Return (X, Y) of the center of cell containing provided text 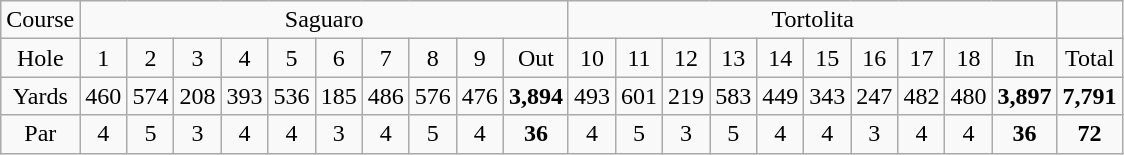
11 (638, 58)
Hole (40, 58)
393 (244, 96)
583 (734, 96)
536 (292, 96)
343 (828, 96)
Yards (40, 96)
486 (386, 96)
9 (480, 58)
219 (686, 96)
14 (780, 58)
Saguaro (324, 20)
12 (686, 58)
208 (198, 96)
476 (480, 96)
In (1024, 58)
Course (40, 20)
482 (922, 96)
460 (104, 96)
Tortolita (812, 20)
72 (1090, 134)
601 (638, 96)
480 (968, 96)
7,791 (1090, 96)
6 (338, 58)
Out (536, 58)
576 (432, 96)
15 (828, 58)
247 (874, 96)
16 (874, 58)
Total (1090, 58)
13 (734, 58)
17 (922, 58)
449 (780, 96)
3,897 (1024, 96)
7 (386, 58)
10 (592, 58)
2 (150, 58)
1 (104, 58)
18 (968, 58)
185 (338, 96)
Par (40, 134)
493 (592, 96)
574 (150, 96)
8 (432, 58)
3,894 (536, 96)
